Find where the given text appears and provide that cell's center as (X, Y) coordinate. 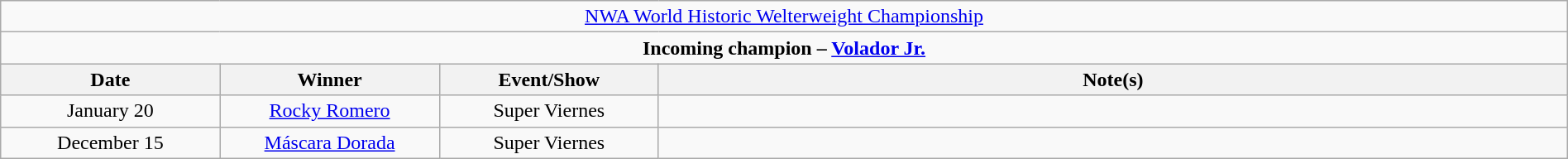
Note(s) (1113, 79)
Date (111, 79)
December 15 (111, 142)
Winner (329, 79)
NWA World Historic Welterweight Championship (784, 17)
Máscara Dorada (329, 142)
Incoming champion – Volador Jr. (784, 48)
Event/Show (549, 79)
Rocky Romero (329, 111)
January 20 (111, 111)
